Extract the [x, y] coordinate from the center of the cell holding the provided text.  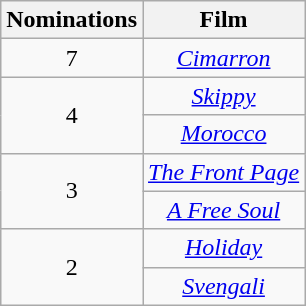
Nominations [72, 20]
Film [223, 20]
The Front Page [223, 172]
2 [72, 267]
3 [72, 191]
7 [72, 58]
Skippy [223, 96]
Svengali [223, 286]
Holiday [223, 248]
Morocco [223, 134]
Cimarron [223, 58]
A Free Soul [223, 210]
4 [72, 115]
